Provide the [X, Y] coordinate of the cell's center where the given text is located.  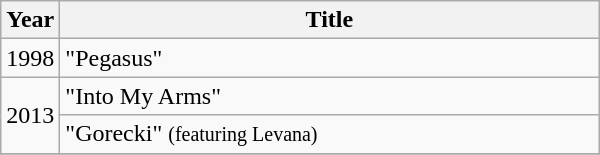
Title [330, 20]
2013 [30, 115]
Year [30, 20]
"Into My Arms" [330, 96]
"Pegasus" [330, 58]
1998 [30, 58]
"Gorecki" (featuring Levana) [330, 134]
